Output the (X, Y) coordinate of the center of the cell containing the given text.  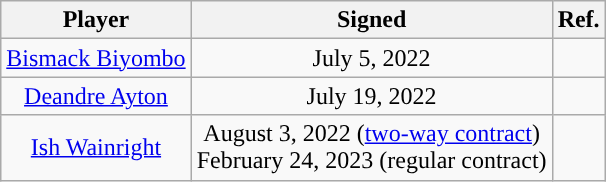
Bismack Biyombo (96, 58)
July 19, 2022 (372, 96)
Ish Wainright (96, 148)
August 3, 2022 (two-way contract)February 24, 2023 (regular contract) (372, 148)
Signed (372, 20)
July 5, 2022 (372, 58)
Ref. (578, 20)
Deandre Ayton (96, 96)
Player (96, 20)
